From the cell containing the given text, extract its center point as [x, y] coordinate. 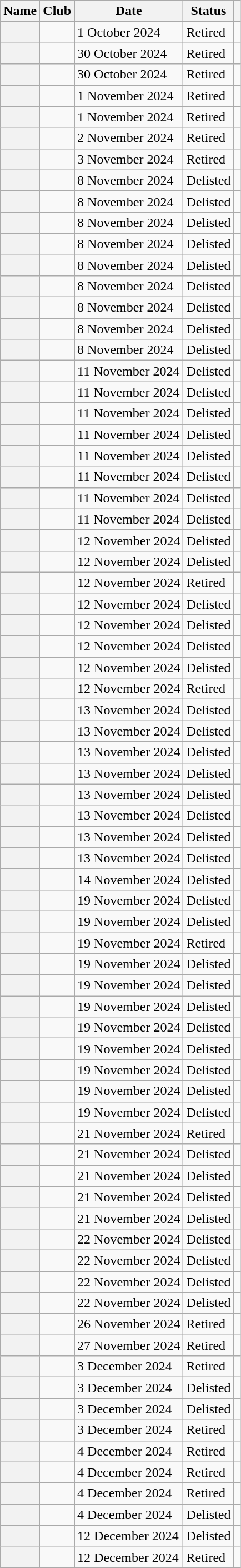
26 November 2024 [129, 1324]
2 November 2024 [129, 138]
27 November 2024 [129, 1345]
14 November 2024 [129, 879]
3 November 2024 [129, 159]
1 October 2024 [129, 32]
Club [57, 11]
Name [20, 11]
Status [209, 11]
Date [129, 11]
